Pinpoint the cell where the given text exists, returning its (x, y) midpoint coordinate. 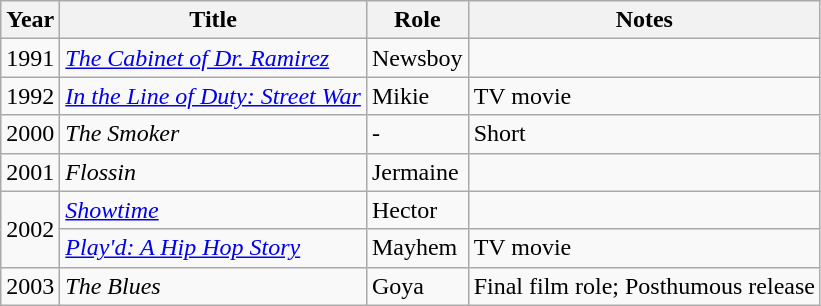
1991 (30, 58)
2001 (30, 172)
Play'd: A Hip Hop Story (214, 248)
Short (644, 134)
Mikie (417, 96)
The Cabinet of Dr. Ramirez (214, 58)
The Smoker (214, 134)
2002 (30, 229)
Role (417, 20)
Goya (417, 286)
Newsboy (417, 58)
Year (30, 20)
1992 (30, 96)
Hector (417, 210)
2000 (30, 134)
Showtime (214, 210)
The Blues (214, 286)
Final film role; Posthumous release (644, 286)
Title (214, 20)
Jermaine (417, 172)
2003 (30, 286)
Mayhem (417, 248)
Notes (644, 20)
Flossin (214, 172)
- (417, 134)
In the Line of Duty: Street War (214, 96)
